Capture the cell that displays the provided text and extract its (x, y) central coordinate. 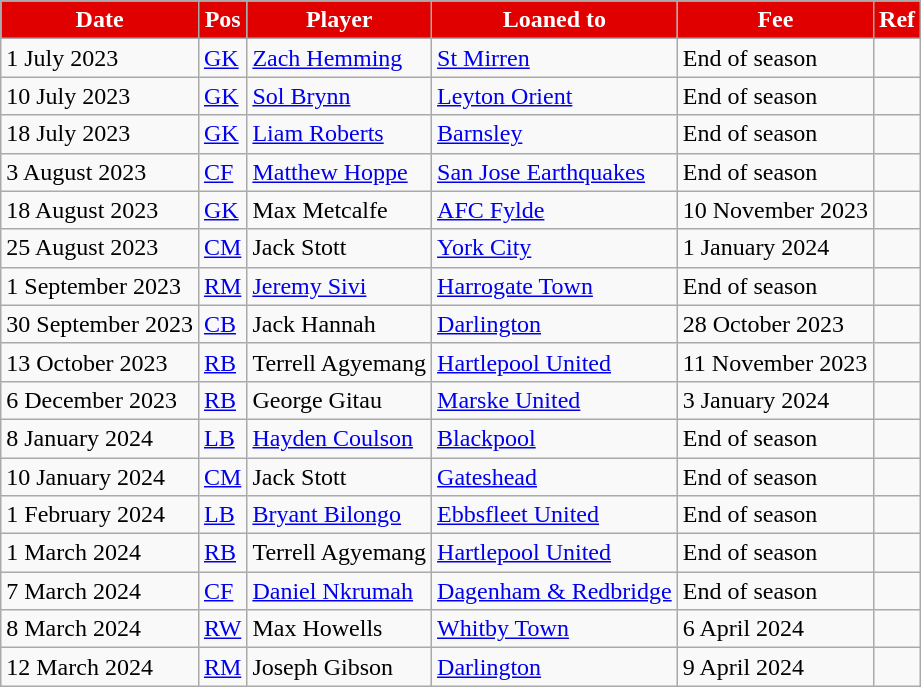
8 March 2024 (100, 629)
Zach Hemming (340, 58)
San Jose Earthquakes (555, 172)
Jack Hannah (340, 324)
Joseph Gibson (340, 667)
10 July 2023 (100, 96)
9 April 2024 (775, 667)
1 July 2023 (100, 58)
6 April 2024 (775, 629)
Loaned to (555, 20)
Whitby Town (555, 629)
28 October 2023 (775, 324)
6 December 2023 (100, 400)
10 January 2024 (100, 477)
Fee (775, 20)
18 August 2023 (100, 210)
1 February 2024 (100, 515)
Bryant Bilongo (340, 515)
Harrogate Town (555, 286)
Leyton Orient (555, 96)
Barnsley (555, 134)
11 November 2023 (775, 362)
AFC Fylde (555, 210)
Matthew Hoppe (340, 172)
CB (222, 324)
Ebbsfleet United (555, 515)
Hayden Coulson (340, 438)
Jeremy Sivi (340, 286)
12 March 2024 (100, 667)
10 November 2023 (775, 210)
Ref (898, 20)
1 September 2023 (100, 286)
25 August 2023 (100, 248)
18 July 2023 (100, 134)
St Mirren (555, 58)
8 January 2024 (100, 438)
Marske United (555, 400)
RW (222, 629)
13 October 2023 (100, 362)
Date (100, 20)
1 January 2024 (775, 248)
Max Howells (340, 629)
Daniel Nkrumah (340, 591)
3 January 2024 (775, 400)
7 March 2024 (100, 591)
George Gitau (340, 400)
3 August 2023 (100, 172)
30 September 2023 (100, 324)
York City (555, 248)
Max Metcalfe (340, 210)
Gateshead (555, 477)
Pos (222, 20)
1 March 2024 (100, 553)
Liam Roberts (340, 134)
Sol Brynn (340, 96)
Blackpool (555, 438)
Player (340, 20)
Dagenham & Redbridge (555, 591)
